Identify which cell holds the provided text, then report its (X, Y) central coordinate. 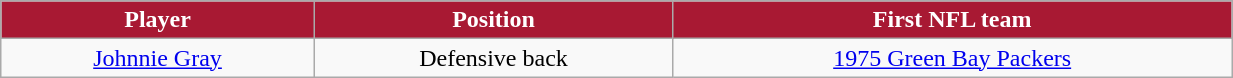
Player (158, 20)
First NFL team (952, 20)
Defensive back (493, 58)
1975 Green Bay Packers (952, 58)
Position (493, 20)
Johnnie Gray (158, 58)
